Find where the given text appears and provide that cell's center as (x, y) coordinate. 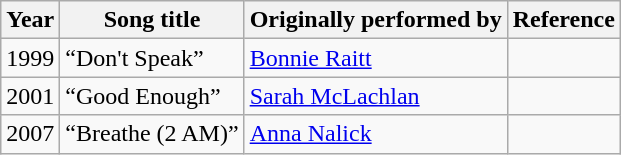
Bonnie Raitt (376, 58)
2001 (30, 96)
Year (30, 20)
Reference (564, 20)
Song title (152, 20)
“Don't Speak” (152, 58)
Sarah McLachlan (376, 96)
Anna Nalick (376, 134)
“Good Enough” (152, 96)
1999 (30, 58)
“Breathe (2 AM)” (152, 134)
Originally performed by (376, 20)
2007 (30, 134)
